Provide the (x, y) coordinate of the cell's center where the given text is located.  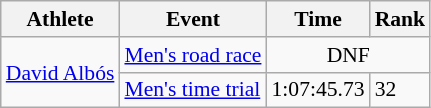
DNF (348, 55)
Men's road race (192, 55)
Athlete (60, 19)
32 (400, 90)
Rank (400, 19)
1:07:45.73 (318, 90)
Event (192, 19)
Time (318, 19)
David Albós (60, 72)
Men's time trial (192, 90)
